Determine the (x, y) coordinate at the center of the cell enclosing the given text.  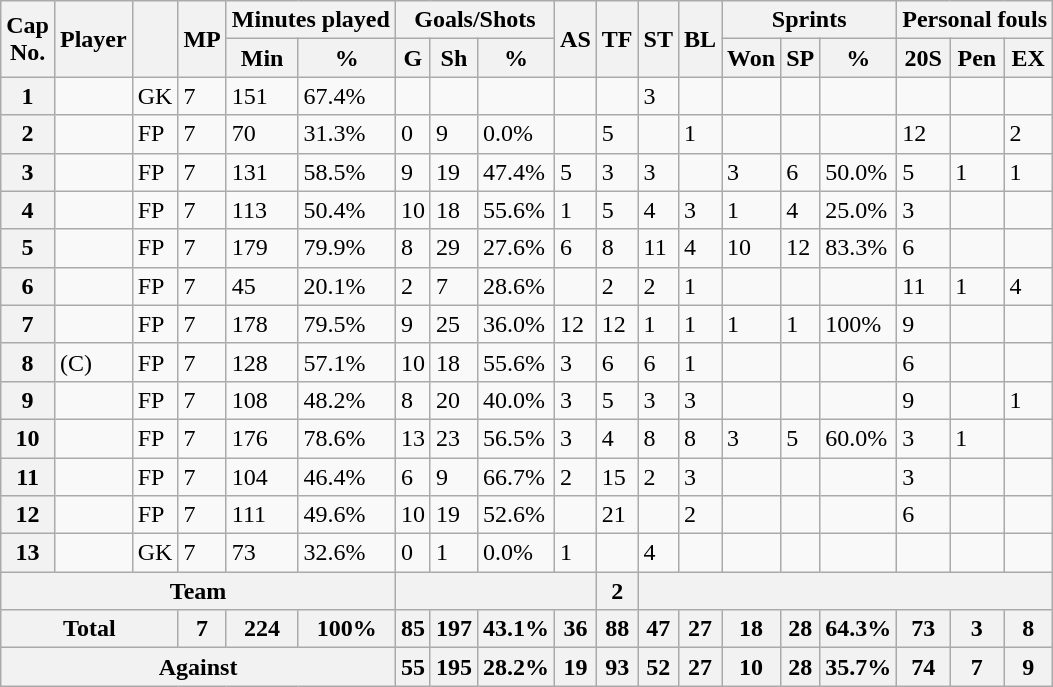
93 (617, 667)
224 (262, 629)
83.3% (858, 248)
Team (198, 591)
45 (262, 286)
113 (262, 210)
G (412, 58)
43.1% (516, 629)
27.6% (516, 248)
Sprints (810, 20)
70 (262, 134)
20.1% (346, 286)
79.9% (346, 248)
111 (262, 515)
58.5% (346, 172)
Minutes played (310, 20)
Sh (454, 58)
23 (454, 438)
55 (412, 667)
85 (412, 629)
64.3% (858, 629)
49.6% (346, 515)
195 (454, 667)
36.0% (516, 324)
CapNo. (28, 39)
36 (576, 629)
176 (262, 438)
28.2% (516, 667)
ST (658, 39)
60.0% (858, 438)
40.0% (516, 400)
31.3% (346, 134)
66.7% (516, 477)
28.6% (516, 286)
35.7% (858, 667)
197 (454, 629)
EX (1028, 58)
Won (752, 58)
25.0% (858, 210)
20 (454, 400)
178 (262, 324)
(C) (93, 362)
52 (658, 667)
Min (262, 58)
50.0% (858, 172)
25 (454, 324)
Player (93, 39)
15 (617, 477)
20S (924, 58)
BL (700, 39)
32.6% (346, 553)
SP (800, 58)
48.2% (346, 400)
57.1% (346, 362)
128 (262, 362)
52.6% (516, 515)
TF (617, 39)
29 (454, 248)
88 (617, 629)
151 (262, 96)
56.5% (516, 438)
74 (924, 667)
108 (262, 400)
46.4% (346, 477)
79.5% (346, 324)
104 (262, 477)
21 (617, 515)
47 (658, 629)
131 (262, 172)
Pen (977, 58)
Total (90, 629)
MP (202, 39)
47.4% (516, 172)
Against (198, 667)
50.4% (346, 210)
Personal fouls (975, 20)
179 (262, 248)
AS (576, 39)
67.4% (346, 96)
78.6% (346, 438)
Goals/Shots (474, 20)
